Detect which cell encompasses the target text, then output its [x, y] center coordinate. 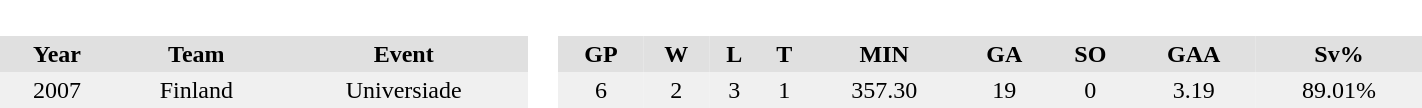
0 [1090, 90]
89.01% [1339, 90]
19 [1004, 90]
Universiade [404, 90]
SO [1090, 54]
Sv% [1339, 54]
T [784, 54]
Event [404, 54]
357.30 [884, 90]
6 [602, 90]
GP [602, 54]
W [676, 54]
L [734, 54]
Team [196, 54]
Finland [196, 90]
2 [676, 90]
Year [57, 54]
GA [1004, 54]
GAA [1194, 54]
3.19 [1194, 90]
MIN [884, 54]
2007 [57, 90]
1 [784, 90]
3 [734, 90]
